Find where the given text appears and provide that cell's center as [x, y] coordinate. 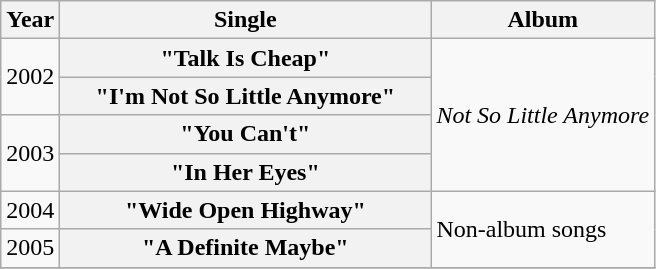
"Wide Open Highway" [246, 210]
Non-album songs [543, 229]
Single [246, 20]
2003 [30, 153]
2005 [30, 248]
Not So Little Anymore [543, 115]
Year [30, 20]
"A Definite Maybe" [246, 248]
2004 [30, 210]
"You Can't" [246, 134]
"I'm Not So Little Anymore" [246, 96]
"In Her Eyes" [246, 172]
Album [543, 20]
"Talk Is Cheap" [246, 58]
2002 [30, 77]
